Find where the given text appears and provide that cell's center as (x, y) coordinate. 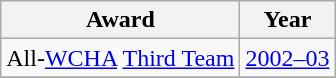
Award (120, 20)
2002–03 (288, 58)
Year (288, 20)
All-WCHA Third Team (120, 58)
